From the cell containing the given text, extract its center point as (x, y) coordinate. 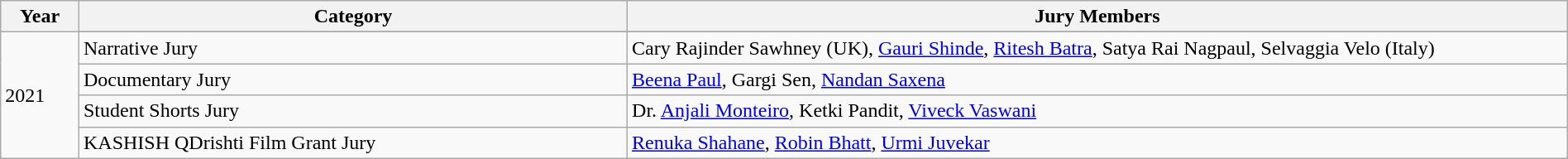
Documentary Jury (352, 79)
Beena Paul, Gargi Sen, Nandan Saxena (1098, 79)
Narrative Jury (352, 48)
Cary Rajinder Sawhney (UK), Gauri Shinde, Ritesh Batra, Satya Rai Nagpaul, Selvaggia Velo (Italy) (1098, 48)
Year (40, 17)
Renuka Shahane, Robin Bhatt, Urmi Juvekar (1098, 142)
Jury Members (1098, 17)
KASHISH QDrishti Film Grant Jury (352, 142)
Dr. Anjali Monteiro, Ketki Pandit, Viveck Vaswani (1098, 111)
Student Shorts Jury (352, 111)
Category (352, 17)
2021 (40, 95)
